Extract the [X, Y] coordinate from the center of the cell holding the provided text.  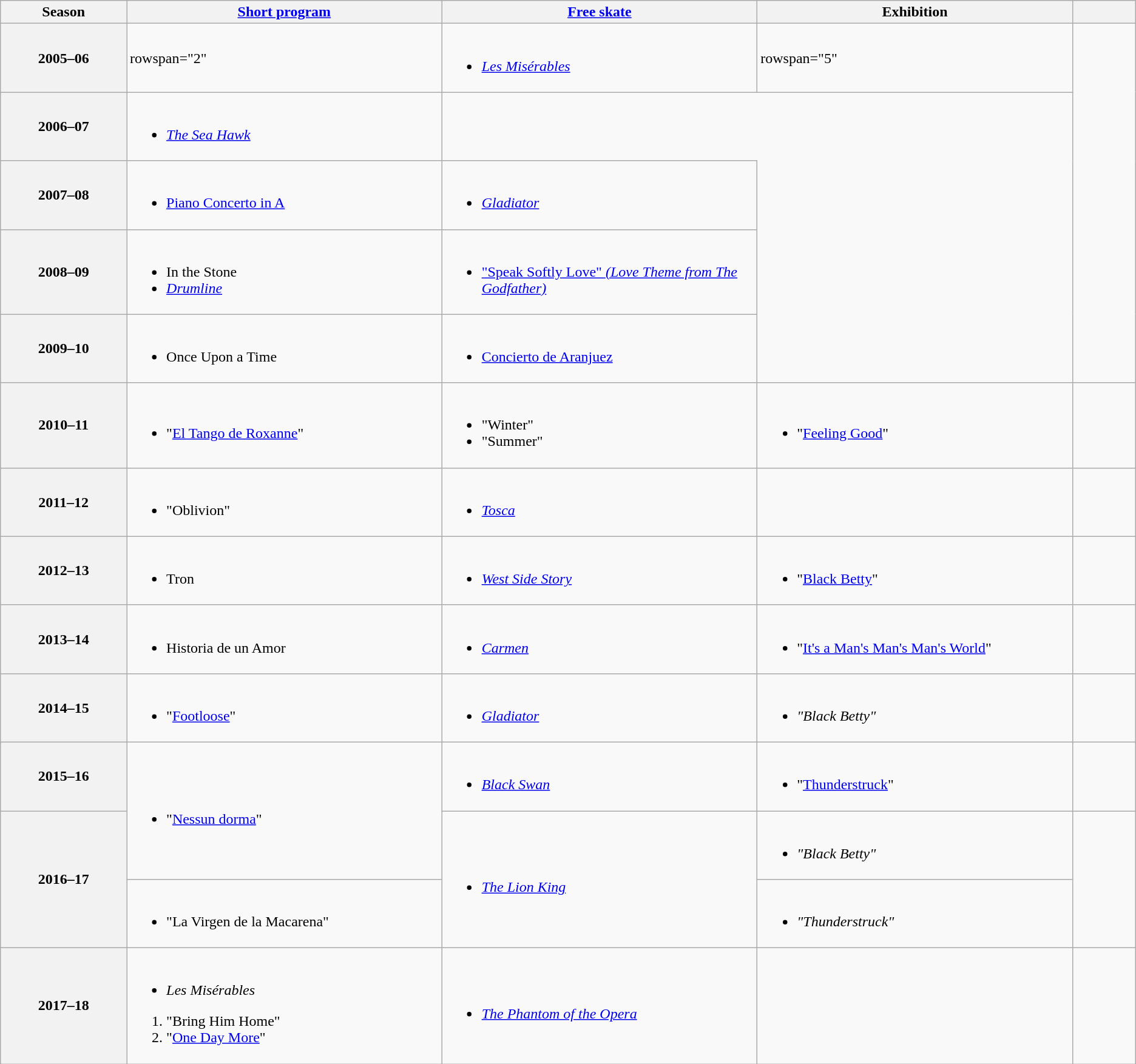
2007–08 [64, 195]
2014–15 [64, 707]
West Side Story [600, 570]
"La Virgen de la Macarena" [285, 914]
2009–10 [64, 348]
"Nessun dorma" [285, 810]
"Footloose" [285, 707]
The Lion King [600, 879]
Free skate [600, 12]
Once Upon a Time [285, 348]
The Phantom of the Opera [600, 1006]
2012–13 [64, 570]
rowspan="2" [285, 58]
Tosca [600, 502]
"El Tango de Roxanne" [285, 425]
Les Misérables"Bring Him Home""One Day More" [285, 1006]
Short program [285, 12]
"Feeling Good" [915, 425]
Historia de un Amor [285, 639]
"Oblivion" [285, 502]
2017–18 [64, 1006]
Piano Concerto in A [285, 195]
"It's a Man's Man's Man's World" [915, 639]
Carmen [600, 639]
2013–14 [64, 639]
The Sea Hawk [285, 126]
Concierto de Aranjuez [600, 348]
2011–12 [64, 502]
2006–07 [64, 126]
"Speak Softly Love" (Love Theme from The Godfather) [600, 272]
2010–11 [64, 425]
Exhibition [915, 12]
2015–16 [64, 776]
2005–06 [64, 58]
"Winter""Summer" [600, 425]
In the StoneDrumline [285, 272]
2016–17 [64, 879]
Tron [285, 570]
rowspan="5" [915, 58]
Season [64, 12]
Les Misérables [600, 58]
2008–09 [64, 272]
Black Swan [600, 776]
